Search for the cell housing the specified text and yield its [x, y] center coordinate. 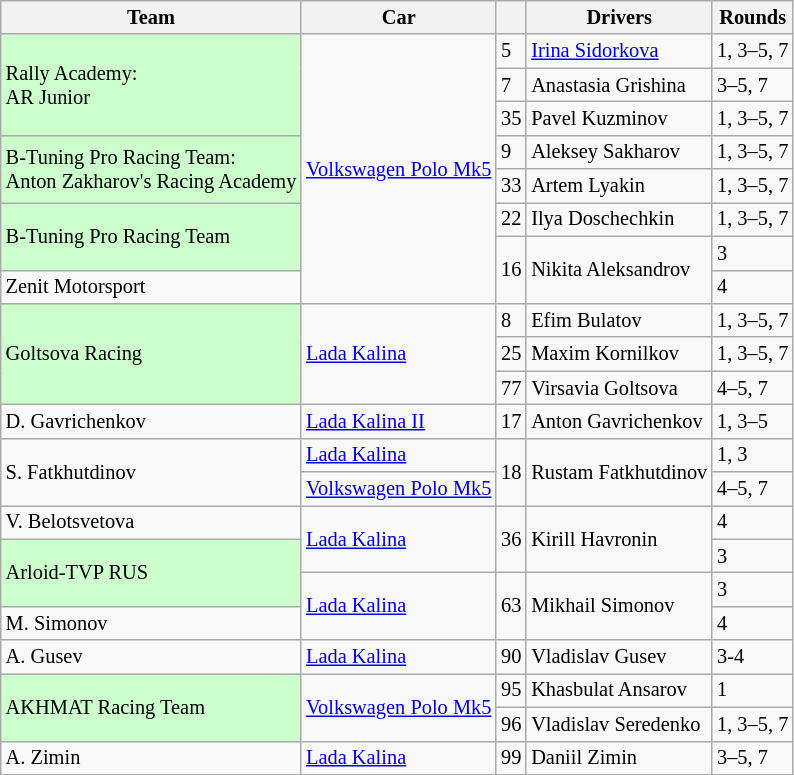
Rally Academy:AR Junior [151, 84]
Vladislav Gusev [619, 657]
Rustam Fatkhutdinov [619, 472]
1, 3 [752, 455]
Mikhail Simonov [619, 606]
A. Zimin [151, 758]
1, 3–5 [752, 421]
7 [511, 85]
S. Fatkhutdinov [151, 472]
33 [511, 186]
Pavel Kuzminov [619, 118]
Ilya Doschechkin [619, 219]
Irina Sidorkova [619, 51]
Maxim Kornilkov [619, 354]
5 [511, 51]
D. Gavrichenkov [151, 421]
M. Simonov [151, 623]
Team [151, 17]
35 [511, 118]
25 [511, 354]
Anastasia Grishina [619, 85]
V. Belotsvetova [151, 522]
Daniil Zimin [619, 758]
17 [511, 421]
Khasbulat Ansarov [619, 690]
16 [511, 270]
Kirill Havronin [619, 538]
90 [511, 657]
1 [752, 690]
Drivers [619, 17]
3-4 [752, 657]
B-Tuning Pro Racing Team [151, 236]
A. Gusev [151, 657]
77 [511, 388]
Efim Bulatov [619, 320]
8 [511, 320]
Virsavia Goltsova [619, 388]
AKHMAT Racing Team [151, 706]
36 [511, 538]
Artem Lyakin [619, 186]
95 [511, 690]
Zenit Motorsport [151, 287]
96 [511, 724]
9 [511, 152]
Car [398, 17]
99 [511, 758]
Rounds [752, 17]
Aleksey Sakharov [619, 152]
Lada Kalina II [398, 421]
22 [511, 219]
Arloid-TVP RUS [151, 572]
Anton Gavrichenkov [619, 421]
63 [511, 606]
Goltsova Racing [151, 354]
B-Tuning Pro Racing Team:Anton Zakharov's Racing Academy [151, 168]
Vladislav Seredenko [619, 724]
Nikita Aleksandrov [619, 270]
18 [511, 472]
